Pinpoint the cell where the given text exists, returning its [x, y] midpoint coordinate. 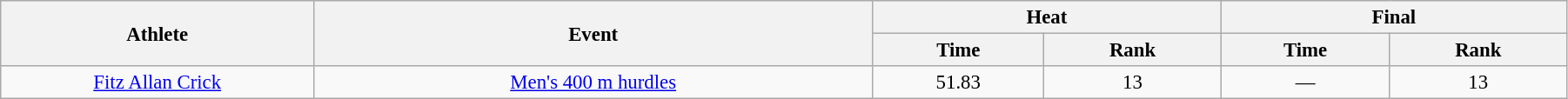
51.83 [959, 82]
Final [1394, 17]
Men's 400 m hurdles [593, 82]
Fitz Allan Crick [157, 82]
— [1305, 82]
Athlete [157, 33]
Event [593, 33]
Heat [1048, 17]
